Pinpoint the cell where the given text exists, returning its (X, Y) midpoint coordinate. 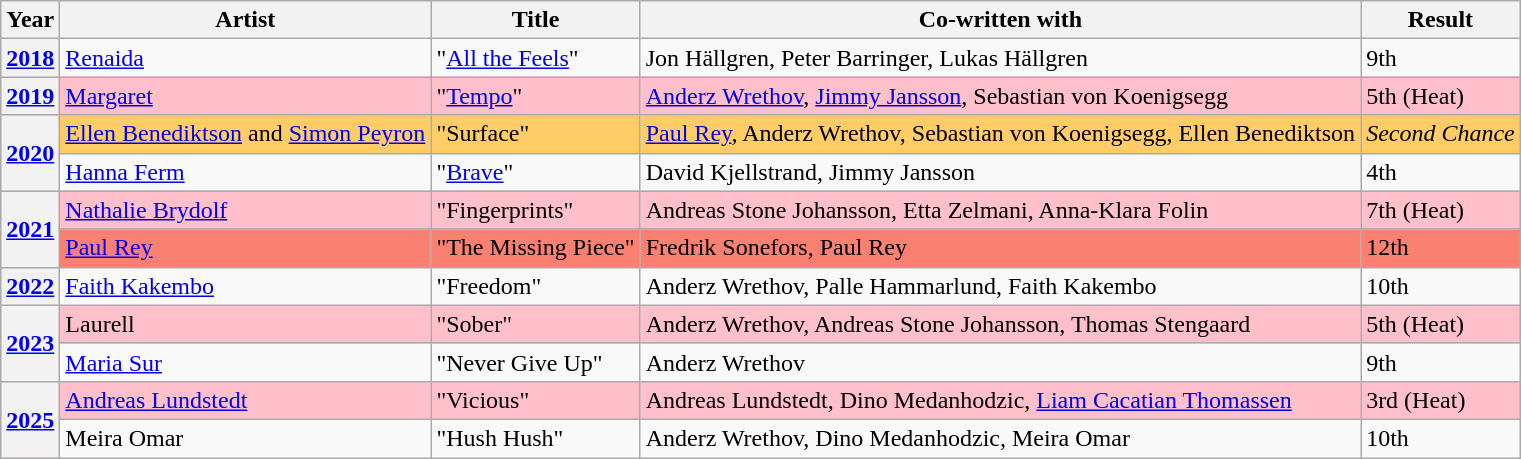
Anderz Wrethov, Palle Hammarlund, Faith Kakembo (1000, 286)
Meira Omar (246, 438)
2018 (30, 58)
Andreas Lundstedt (246, 400)
Andreas Lundstedt, Dino Medanhodzic, Liam Cacatian Thomassen (1000, 400)
Ellen Benediktson and Simon Peyron (246, 134)
"Surface" (536, 134)
Nathalie Brydolf (246, 210)
2019 (30, 96)
Year (30, 20)
Laurell (246, 324)
Anderz Wrethov (1000, 362)
Paul Rey, Anderz Wrethov, Sebastian von Koenigsegg, Ellen Benediktson (1000, 134)
Anderz Wrethov, Andreas Stone Johansson, Thomas Stengaard (1000, 324)
"Vicious" (536, 400)
"Sober" (536, 324)
Fredrik Sonefors, Paul Rey (1000, 248)
"Never Give Up" (536, 362)
"Freedom" (536, 286)
4th (1441, 172)
"Hush Hush" (536, 438)
3rd (Heat) (1441, 400)
2022 (30, 286)
7th (Heat) (1441, 210)
Renaida (246, 58)
2023 (30, 343)
Faith Kakembo (246, 286)
Artist (246, 20)
Second Chance (1441, 134)
Anderz Wrethov, Jimmy Jansson, Sebastian von Koenigsegg (1000, 96)
12th (1441, 248)
"Fingerprints" (536, 210)
2025 (30, 419)
Co-written with (1000, 20)
"All the Feels" (536, 58)
Title (536, 20)
"Tempo" (536, 96)
Margaret (246, 96)
David Kjellstrand, Jimmy Jansson (1000, 172)
2020 (30, 153)
Hanna Ferm (246, 172)
Anderz Wrethov, Dino Medanhodzic, Meira Omar (1000, 438)
Paul Rey (246, 248)
Jon Hällgren, Peter Barringer, Lukas Hällgren (1000, 58)
Result (1441, 20)
2021 (30, 229)
Andreas Stone Johansson, Etta Zelmani, Anna-Klara Folin (1000, 210)
"The Missing Piece" (536, 248)
"Brave" (536, 172)
Maria Sur (246, 362)
